Identify which cell holds the provided text, then report its (X, Y) central coordinate. 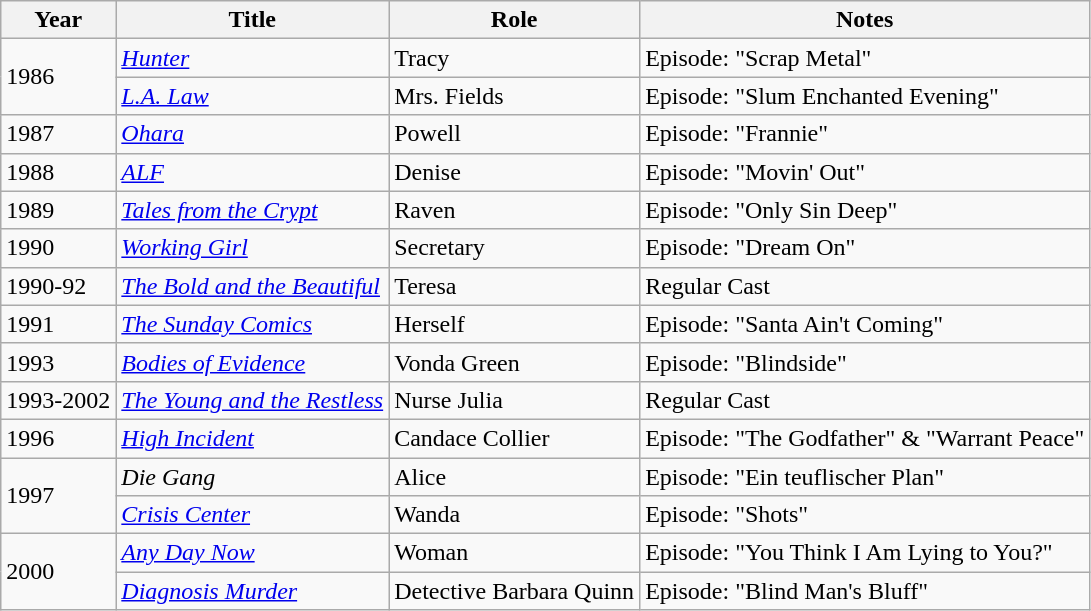
Episode: "Scrap Metal" (865, 58)
Secretary (514, 248)
Woman (514, 553)
Teresa (514, 286)
Hunter (252, 58)
2000 (58, 572)
The Sunday Comics (252, 324)
Mrs. Fields (514, 96)
Episode: "Ein teuflischer Plan" (865, 477)
1993 (58, 362)
Ohara (252, 134)
1996 (58, 438)
Year (58, 20)
Die Gang (252, 477)
Episode: "Frannie" (865, 134)
1987 (58, 134)
L.A. Law (252, 96)
Episode: "Slum Enchanted Evening" (865, 96)
Tracy (514, 58)
1988 (58, 172)
Diagnosis Murder (252, 591)
Vonda Green (514, 362)
Denise (514, 172)
Title (252, 20)
Wanda (514, 515)
1993-2002 (58, 400)
Any Day Now (252, 553)
Episode: "Shots" (865, 515)
1986 (58, 77)
Episode: "Dream On" (865, 248)
Crisis Center (252, 515)
High Incident (252, 438)
Episode: "Blind Man's Bluff" (865, 591)
Episode: "The Godfather" & "Warrant Peace" (865, 438)
Episode: "Only Sin Deep" (865, 210)
Nurse Julia (514, 400)
Alice (514, 477)
Raven (514, 210)
Detective Barbara Quinn (514, 591)
Role (514, 20)
1989 (58, 210)
The Young and the Restless (252, 400)
Tales from the Crypt (252, 210)
Powell (514, 134)
ALF (252, 172)
Candace Collier (514, 438)
1990 (58, 248)
1990-92 (58, 286)
1991 (58, 324)
1997 (58, 496)
Herself (514, 324)
The Bold and the Beautiful (252, 286)
Episode: "Blindside" (865, 362)
Episode: "You Think I Am Lying to You?" (865, 553)
Episode: "Movin' Out" (865, 172)
Working Girl (252, 248)
Bodies of Evidence (252, 362)
Notes (865, 20)
Episode: "Santa Ain't Coming" (865, 324)
